Determine the (X, Y) coordinate at the center of the cell enclosing the given text.  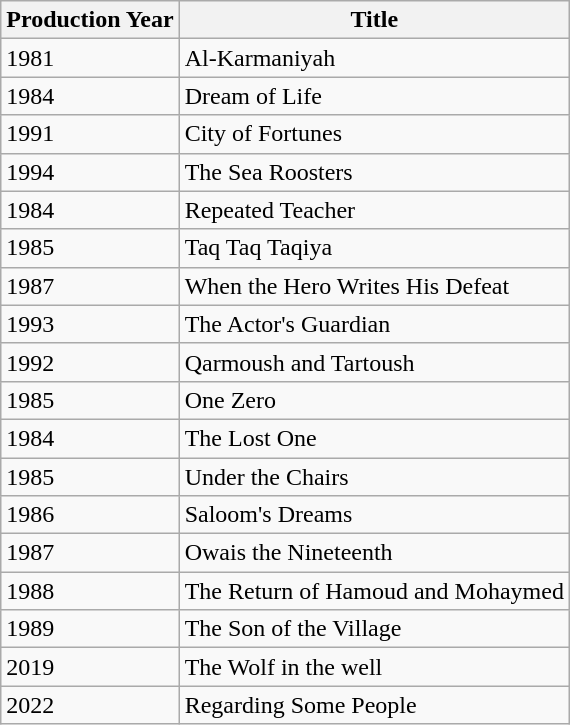
1986 (90, 515)
1991 (90, 134)
Repeated Teacher (374, 210)
Al-Karmaniyah (374, 58)
Production Year (90, 20)
City of Fortunes (374, 134)
The Son of the Village (374, 629)
Regarding Some People (374, 705)
The Sea Roosters (374, 172)
Title (374, 20)
1994 (90, 172)
1989 (90, 629)
When the Hero Writes His Defeat (374, 286)
Taq Taq Taqiya (374, 248)
1993 (90, 324)
1992 (90, 362)
2022 (90, 705)
The Lost One (374, 438)
2019 (90, 667)
Saloom's Dreams (374, 515)
The Wolf in the well (374, 667)
Under the Chairs (374, 477)
The Actor's Guardian (374, 324)
Dream of Life (374, 96)
1988 (90, 591)
One Zero (374, 400)
Qarmoush and Tartoush (374, 362)
Owais the Nineteenth (374, 553)
The Return of Hamoud and Mohaymed (374, 591)
1981 (90, 58)
